Return the [X, Y] coordinate for the center point of the cell that contains the specified text.  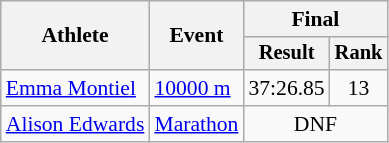
DNF [315, 124]
Final [315, 19]
Athlete [76, 36]
37:26.85 [286, 88]
Event [196, 36]
Alison Edwards [76, 124]
Rank [359, 54]
Marathon [196, 124]
Result [286, 54]
10000 m [196, 88]
13 [359, 88]
Emma Montiel [76, 88]
